Provide the (X, Y) coordinate of the cell's center where the given text is located.  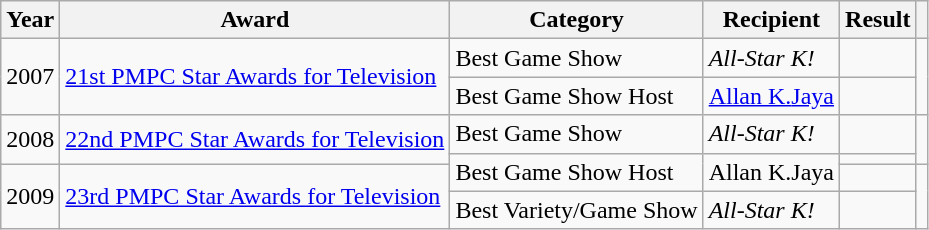
Category (576, 20)
Recipient (771, 20)
Award (255, 20)
22nd PMPC Star Awards for Television (255, 140)
Result (878, 20)
Year (30, 20)
2009 (30, 196)
Best Variety/Game Show (576, 210)
2008 (30, 140)
23rd PMPC Star Awards for Television (255, 196)
21st PMPC Star Awards for Television (255, 77)
2007 (30, 77)
